Provide the (x, y) coordinate of the cell's center where the given text is located.  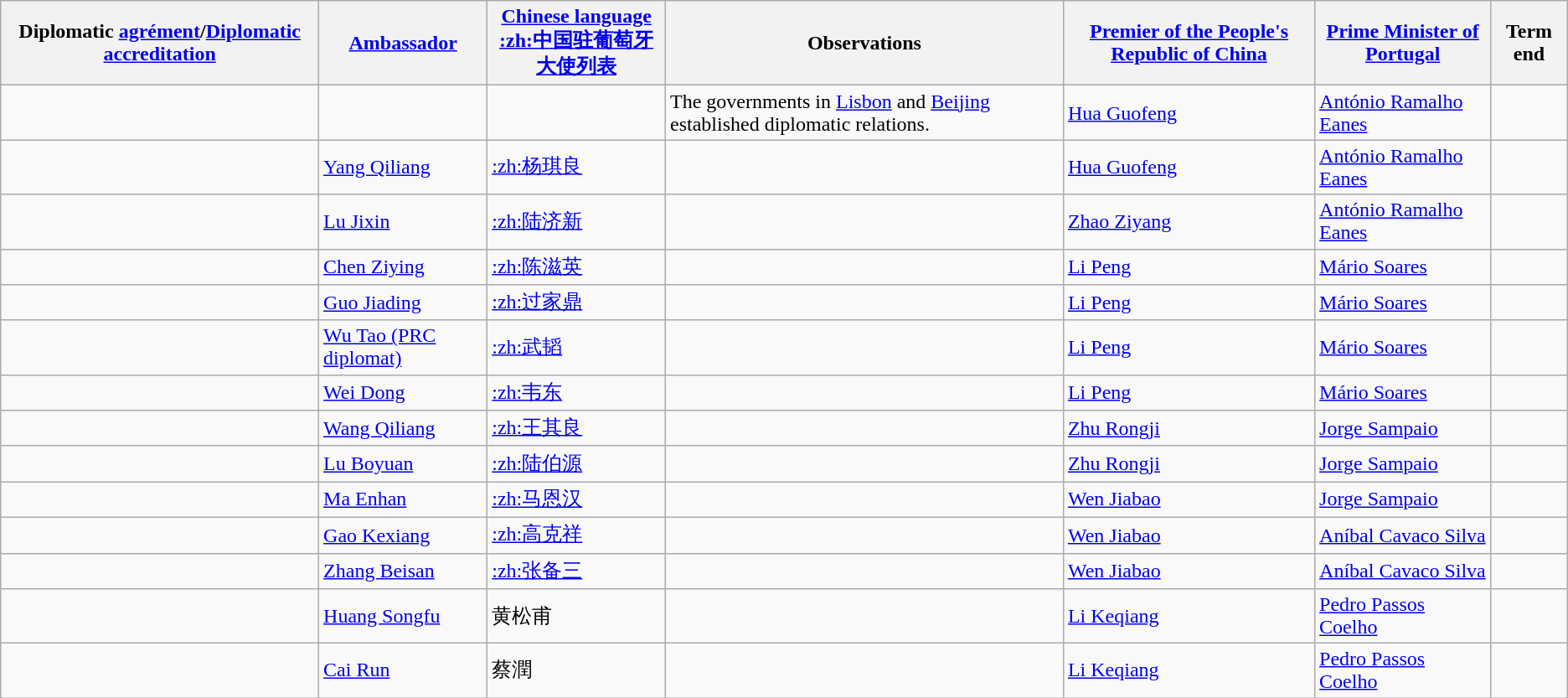
Yang Qiliang (404, 168)
:zh:高克祥 (576, 535)
:zh:王其良 (576, 429)
:zh:韦东 (576, 392)
:zh:陆济新 (576, 221)
Premier of the People's Republic of China (1189, 44)
Zhao Ziyang (1189, 221)
Prime Minister of Portugal (1403, 44)
Diplomatic agrément/Diplomatic accreditation (160, 44)
Chen Ziying (404, 266)
Observations (864, 44)
:zh:陆伯源 (576, 464)
Guo Jiading (404, 303)
Wang Qiliang (404, 429)
Ambassador (404, 44)
黄松甫 (576, 617)
Huang Songfu (404, 617)
:zh:张备三 (576, 571)
:zh:陈滋英 (576, 266)
Zhang Beisan (404, 571)
Lu Jixin (404, 221)
Chinese language:zh:中国驻葡萄牙大使列表 (576, 44)
Wu Tao (PRC diplomat) (404, 347)
Term end (1529, 44)
Cai Run (404, 670)
:zh:过家鼎 (576, 303)
The governments in Lisbon and Beijing established diplomatic relations. (864, 112)
Gao Kexiang (404, 535)
:zh:杨琪良 (576, 168)
Wei Dong (404, 392)
Ma Enhan (404, 499)
蔡潤 (576, 670)
:zh:马恩汉 (576, 499)
:zh:武韬 (576, 347)
Lu Boyuan (404, 464)
